Extract the [x, y] coordinate from the center of the cell holding the provided text.  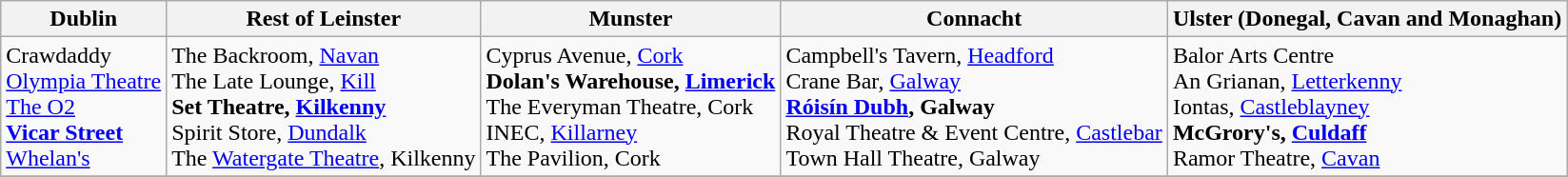
Connacht [974, 19]
The Backroom, Navan The Late Lounge, Kill Set Theatre, Kilkenny Spirit Store, Dundalk The Watergate Theatre, Kilkenny [324, 107]
Crawdaddy Olympia Theatre The O2 Vicar Street Whelan's [84, 107]
Balor Arts Centre An Grianan, Letterkenny Iontas, Castleblayney McGrory's, Culdaff Ramor Theatre, Cavan [1367, 107]
Rest of Leinster [324, 19]
Campbell's Tavern, Headford Crane Bar, Galway Róisín Dubh, Galway Royal Theatre & Event Centre, Castlebar Town Hall Theatre, Galway [974, 107]
Cyprus Avenue, Cork Dolan's Warehouse, Limerick The Everyman Theatre, Cork INEC, Killarney The Pavilion, Cork [630, 107]
Dublin [84, 19]
Ulster (Donegal, Cavan and Monaghan) [1367, 19]
Munster [630, 19]
